Locate the cell with the specified text and output its [X, Y] center coordinate. 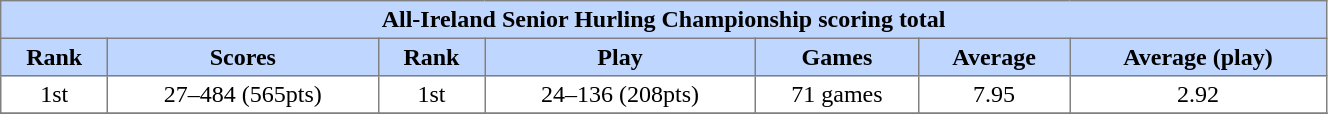
Average [994, 57]
2.92 [1198, 95]
Average (play) [1198, 57]
Scores [243, 57]
27–484 (565pts) [243, 95]
All-Ireland Senior Hurling Championship scoring total [664, 20]
71 games [836, 95]
Games [836, 57]
Play [620, 57]
24–136 (208pts) [620, 95]
7.95 [994, 95]
